Return the (x, y) coordinate for the center point of the cell that contains the specified text.  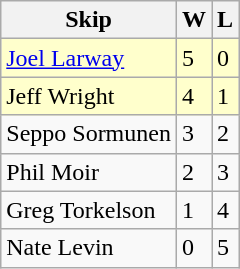
W (194, 20)
Seppo Sormunen (89, 134)
Nate Levin (89, 248)
Joel Larway (89, 58)
Phil Moir (89, 172)
Jeff Wright (89, 96)
Greg Torkelson (89, 210)
L (226, 20)
Skip (89, 20)
